Output the (x, y) coordinate of the center of the cell containing the given text.  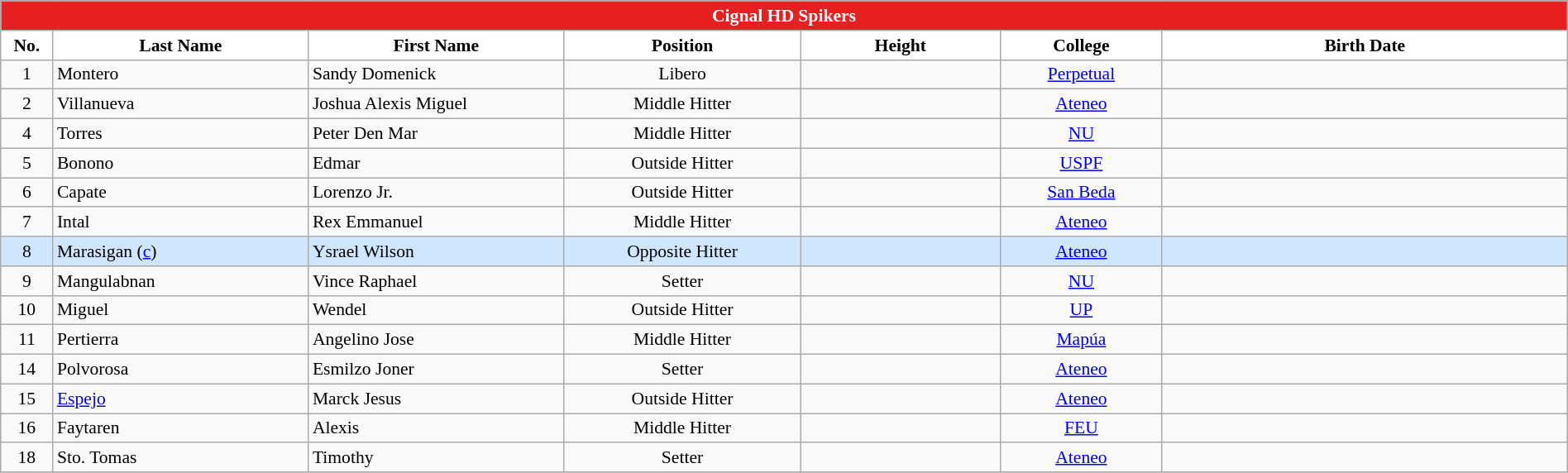
San Beda (1081, 193)
7 (26, 222)
Faytaren (180, 428)
No. (26, 45)
Pertierra (180, 340)
Marasigan (c) (180, 251)
USPF (1081, 163)
Mangulabnan (180, 281)
Villanueva (180, 104)
Wendel (437, 310)
Edmar (437, 163)
Espejo (180, 399)
Vince Raphael (437, 281)
Angelino Jose (437, 340)
1 (26, 74)
14 (26, 370)
Alexis (437, 428)
15 (26, 399)
6 (26, 193)
Opposite Hitter (682, 251)
Birth Date (1365, 45)
Ysrael Wilson (437, 251)
Position (682, 45)
Libero (682, 74)
Polvorosa (180, 370)
8 (26, 251)
Rex Emmanuel (437, 222)
Cignal HD Spikers (784, 16)
College (1081, 45)
Joshua Alexis Miguel (437, 104)
Mapúa (1081, 340)
Intal (180, 222)
Esmilzo Joner (437, 370)
16 (26, 428)
First Name (437, 45)
UP (1081, 310)
Timothy (437, 458)
Capate (180, 193)
Sto. Tomas (180, 458)
5 (26, 163)
FEU (1081, 428)
11 (26, 340)
Height (900, 45)
Perpetual (1081, 74)
4 (26, 134)
Peter Den Mar (437, 134)
2 (26, 104)
Sandy Domenick (437, 74)
Last Name (180, 45)
Torres (180, 134)
10 (26, 310)
Bonono (180, 163)
Montero (180, 74)
Lorenzo Jr. (437, 193)
Marck Jesus (437, 399)
18 (26, 458)
9 (26, 281)
Miguel (180, 310)
